Locate the cell with the specified text and output its [x, y] center coordinate. 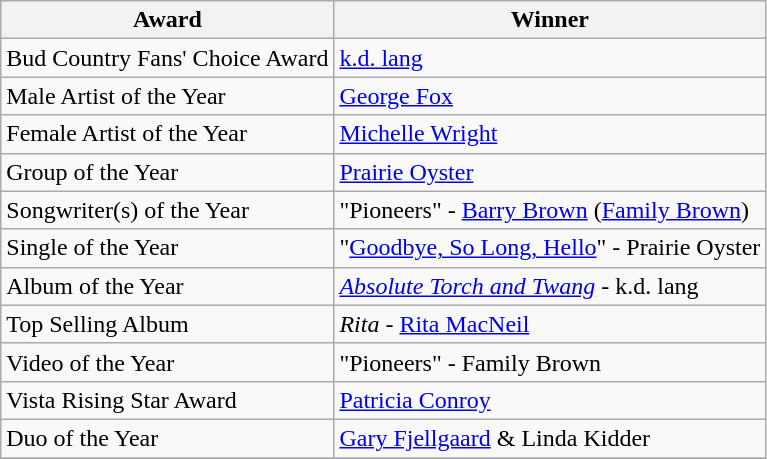
Gary Fjellgaard & Linda Kidder [550, 438]
Duo of the Year [168, 438]
Bud Country Fans' Choice Award [168, 58]
Winner [550, 20]
Rita - Rita MacNeil [550, 324]
Single of the Year [168, 248]
"Goodbye, So Long, Hello" - Prairie Oyster [550, 248]
Video of the Year [168, 362]
Songwriter(s) of the Year [168, 210]
Male Artist of the Year [168, 96]
George Fox [550, 96]
k.d. lang [550, 58]
Absolute Torch and Twang - k.d. lang [550, 286]
Top Selling Album [168, 324]
Album of the Year [168, 286]
Michelle Wright [550, 134]
"Pioneers" - Barry Brown (Family Brown) [550, 210]
Award [168, 20]
Female Artist of the Year [168, 134]
Group of the Year [168, 172]
Patricia Conroy [550, 400]
Vista Rising Star Award [168, 400]
Prairie Oyster [550, 172]
"Pioneers" - Family Brown [550, 362]
